Output the [X, Y] coordinate of the center of the cell containing the given text.  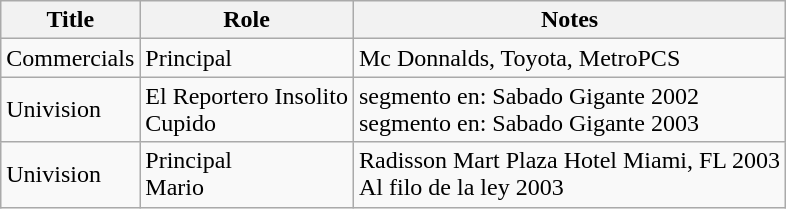
Title [70, 20]
El Reportero InsolitoCupido [247, 110]
Commercials [70, 58]
segmento en: Sabado Gigante 2002segmento en: Sabado Gigante 2003 [569, 110]
Mc Donnalds, Toyota, MetroPCS [569, 58]
Principal [247, 58]
Radisson Mart Plaza Hotel Miami, FL 2003Al filo de la ley 2003 [569, 174]
Role [247, 20]
Notes [569, 20]
PrincipalMario [247, 174]
